Identify which cell holds the provided text, then report its (X, Y) central coordinate. 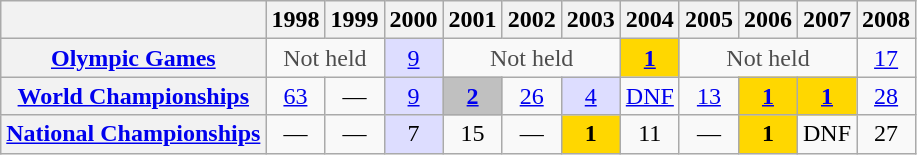
2001 (472, 20)
2007 (826, 20)
2008 (886, 20)
Olympic Games (134, 58)
7 (414, 134)
27 (886, 134)
13 (708, 96)
2005 (708, 20)
4 (590, 96)
2 (472, 96)
2002 (532, 20)
11 (650, 134)
17 (886, 58)
2000 (414, 20)
National Championships (134, 134)
2003 (590, 20)
1998 (296, 20)
World Championships (134, 96)
2006 (768, 20)
1999 (354, 20)
28 (886, 96)
15 (472, 134)
2004 (650, 20)
26 (532, 96)
63 (296, 96)
